Identify which cell holds the provided text, then report its [X, Y] central coordinate. 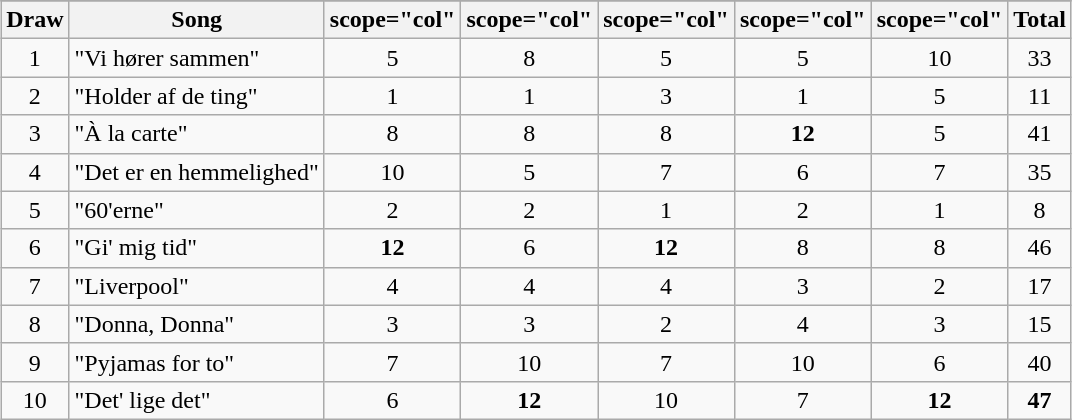
40 [1040, 362]
"Gi' mig tid" [196, 248]
35 [1040, 172]
"Liverpool" [196, 286]
17 [1040, 286]
"Pyjamas for to" [196, 362]
46 [1040, 248]
"60'erne" [196, 210]
"Vi hører sammen" [196, 58]
11 [1040, 96]
"Donna, Donna" [196, 324]
33 [1040, 58]
Draw [35, 20]
"Det' lige det" [196, 400]
15 [1040, 324]
"Holder af de ting" [196, 96]
"Det er en hemmelighed" [196, 172]
Song [196, 20]
47 [1040, 400]
9 [35, 362]
41 [1040, 134]
"À la carte" [196, 134]
Total [1040, 20]
